Determine the (x, y) coordinate at the center of the cell enclosing the given text.  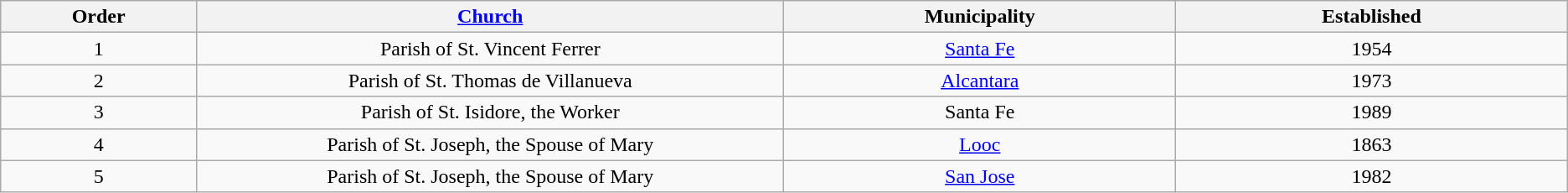
Looc (980, 144)
5 (99, 176)
Municipality (980, 17)
Church (491, 17)
1989 (1372, 112)
3 (99, 112)
Parish of St. Isidore, the Worker (491, 112)
San Jose (980, 176)
Order (99, 17)
Alcantara (980, 81)
Established (1372, 17)
1982 (1372, 176)
2 (99, 81)
1863 (1372, 144)
1 (99, 49)
1973 (1372, 81)
1954 (1372, 49)
Parish of St. Vincent Ferrer (491, 49)
Parish of St. Thomas de Villanueva (491, 81)
4 (99, 144)
